From the cell containing the given text, extract its center point as [x, y] coordinate. 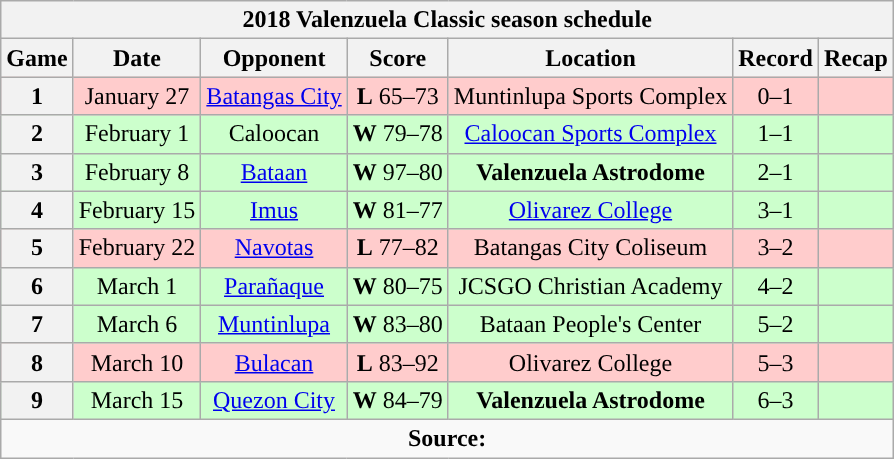
3–1 [776, 210]
Muntinlupa [274, 324]
1–1 [776, 134]
Record [776, 58]
Score [398, 58]
L 65–73 [398, 96]
February 15 [137, 210]
2–1 [776, 172]
Muntinlupa Sports Complex [590, 96]
W 83–80 [398, 324]
Quezon City [274, 400]
W 81–77 [398, 210]
4–2 [776, 286]
6 [37, 286]
Opponent [274, 58]
Imus [274, 210]
2018 Valenzuela Classic season schedule [448, 20]
January 27 [137, 96]
6–3 [776, 400]
Date [137, 58]
Batangas City [274, 96]
1 [37, 96]
Bulacan [274, 362]
Parañaque [274, 286]
Caloocan [274, 134]
February 1 [137, 134]
3 [37, 172]
W 80–75 [398, 286]
Navotas [274, 248]
5–2 [776, 324]
March 10 [137, 362]
7 [37, 324]
5 [37, 248]
L 77–82 [398, 248]
3–2 [776, 248]
9 [37, 400]
February 22 [137, 248]
JCSGO Christian Academy [590, 286]
Source: [448, 438]
Location [590, 58]
L 83–92 [398, 362]
March 6 [137, 324]
4 [37, 210]
Bataan People's Center [590, 324]
0–1 [776, 96]
Batangas City Coliseum [590, 248]
March 1 [137, 286]
8 [37, 362]
5–3 [776, 362]
March 15 [137, 400]
W 97–80 [398, 172]
W 84–79 [398, 400]
Recap [856, 58]
2 [37, 134]
February 8 [137, 172]
Caloocan Sports Complex [590, 134]
W 79–78 [398, 134]
Game [37, 58]
Bataan [274, 172]
